Determine the (X, Y) coordinate at the center of the cell enclosing the given text.  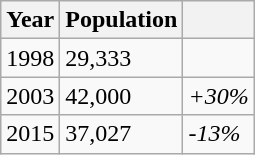
2015 (30, 134)
29,333 (122, 58)
-13% (218, 134)
Population (122, 20)
37,027 (122, 134)
1998 (30, 58)
Year (30, 20)
2003 (30, 96)
42,000 (122, 96)
+30% (218, 96)
